Scan for the cell matching the given text and deliver its (X, Y) coordinate at center. 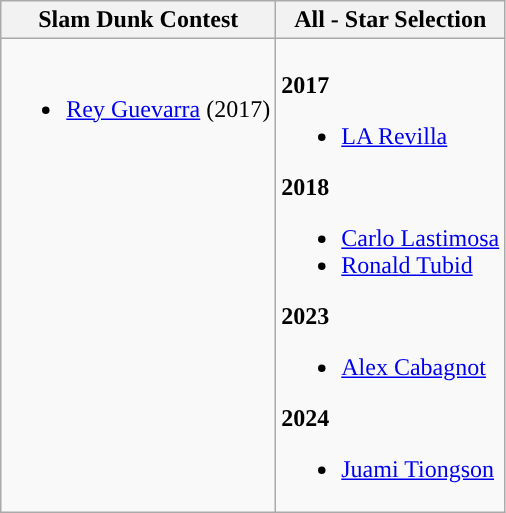
Rey Guevarra (2017) (138, 276)
All - Star Selection (390, 20)
2017LA Revilla2018Carlo LastimosaRonald Tubid2023Alex Cabagnot2024Juami Tiongson (390, 276)
Slam Dunk Contest (138, 20)
